For the text-containing cell, return its midpoint in [X, Y] coordinate format. 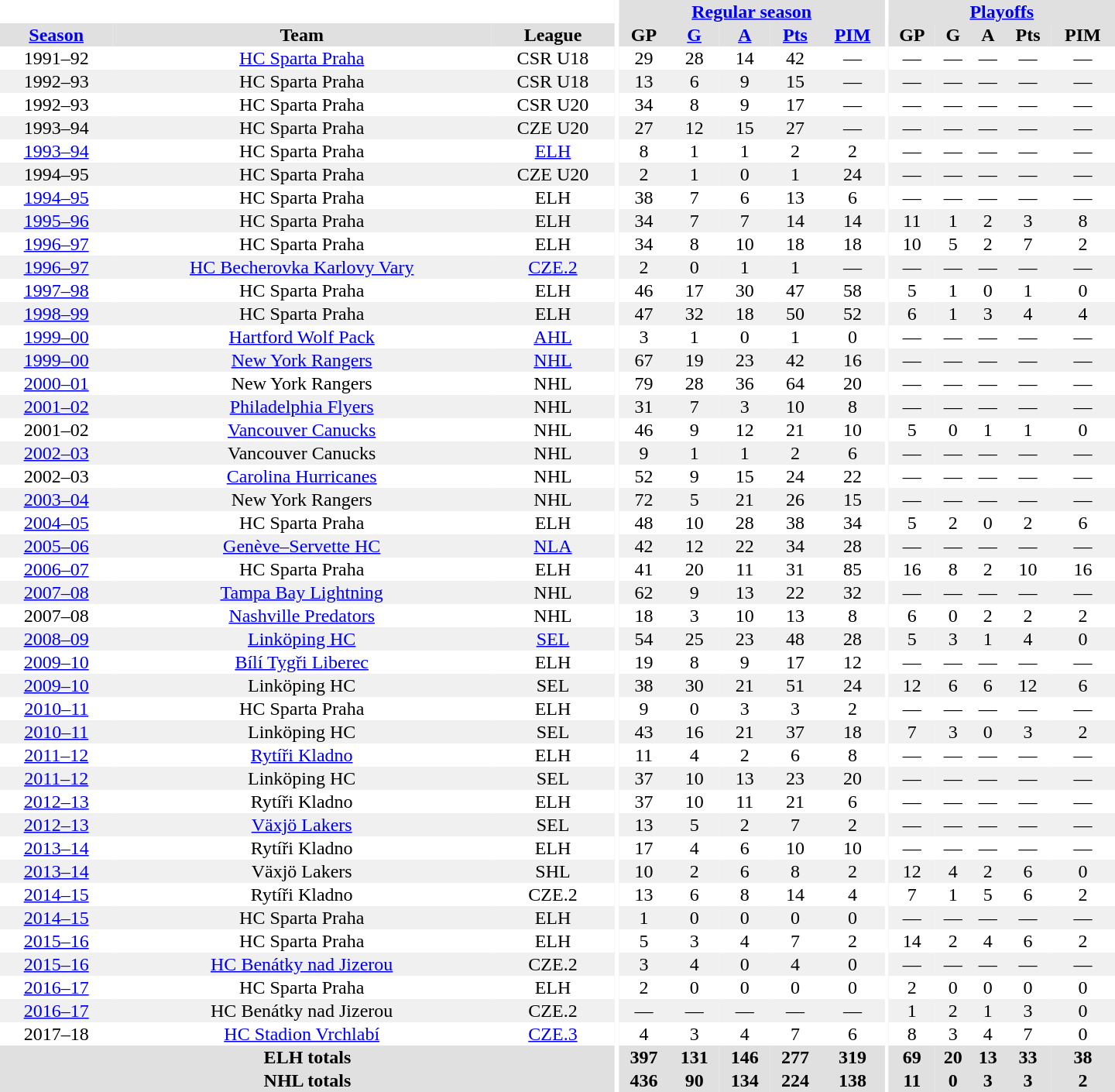
HC Stadion Vrchlabí [302, 1034]
HC Becherovka Karlovy Vary [302, 267]
1995–96 [56, 221]
NHL totals [307, 1080]
436 [644, 1080]
2004–05 [56, 523]
319 [853, 1057]
43 [644, 732]
CZE.3 [553, 1034]
146 [745, 1057]
Bílí Tygři Liberec [302, 662]
29 [644, 58]
26 [794, 500]
397 [644, 1057]
Carolina Hurricanes [302, 476]
50 [794, 314]
Season [56, 35]
131 [694, 1057]
25 [694, 639]
2006–07 [56, 569]
SHL [553, 871]
2017–18 [56, 1034]
Hartford Wolf Pack [302, 337]
Genève–Servette HC [302, 546]
224 [794, 1080]
1997–98 [56, 290]
2008–09 [56, 639]
Tampa Bay Lightning [302, 592]
AHL [553, 337]
NLA [553, 546]
134 [745, 1080]
Playoffs [1002, 12]
41 [644, 569]
2005–06 [56, 546]
1998–99 [56, 314]
64 [794, 383]
Nashville Predators [302, 616]
ELH totals [307, 1057]
58 [853, 290]
62 [644, 592]
85 [853, 569]
90 [694, 1080]
72 [644, 500]
2003–04 [56, 500]
79 [644, 383]
CSR U20 [553, 105]
Philadelphia Flyers [302, 407]
Team [302, 35]
54 [644, 639]
2000–01 [56, 383]
Regular season [752, 12]
67 [644, 360]
33 [1028, 1057]
36 [745, 383]
277 [794, 1057]
138 [853, 1080]
69 [912, 1057]
1991–92 [56, 58]
51 [794, 685]
League [553, 35]
